For the text-containing cell, return its midpoint in [X, Y] coordinate format. 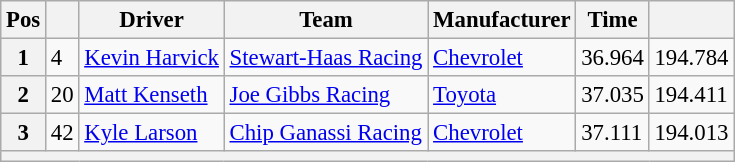
Matt Kenseth [152, 95]
Time [612, 20]
2 [24, 95]
37.111 [612, 133]
Driver [152, 20]
37.035 [612, 95]
36.964 [612, 58]
Pos [24, 20]
Toyota [502, 95]
42 [62, 133]
194.411 [692, 95]
20 [62, 95]
Kevin Harvick [152, 58]
3 [24, 133]
Joe Gibbs Racing [326, 95]
Team [326, 20]
Manufacturer [502, 20]
194.013 [692, 133]
194.784 [692, 58]
Stewart-Haas Racing [326, 58]
4 [62, 58]
Chip Ganassi Racing [326, 133]
Kyle Larson [152, 133]
1 [24, 58]
